Search for the cell housing the specified text and yield its [X, Y] center coordinate. 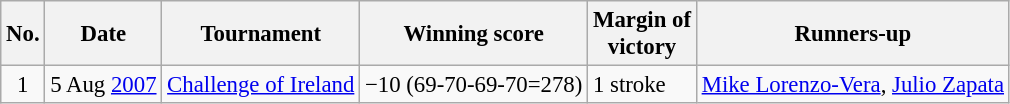
Winning score [474, 34]
Mike Lorenzo-Vera, Julio Zapata [852, 85]
Margin ofvictory [642, 34]
5 Aug 2007 [104, 85]
No. [23, 34]
Date [104, 34]
Runners-up [852, 34]
−10 (69-70-69-70=278) [474, 85]
Challenge of Ireland [261, 85]
1 stroke [642, 85]
Tournament [261, 34]
1 [23, 85]
